Search for the cell housing the specified text and yield its (X, Y) center coordinate. 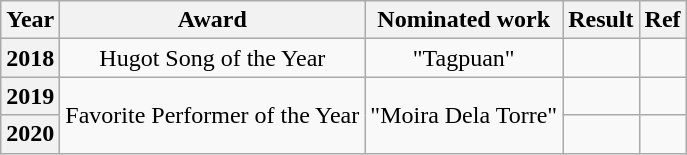
Nominated work (464, 20)
Result (601, 20)
2020 (30, 134)
Hugot Song of the Year (212, 58)
Ref (662, 20)
Year (30, 20)
"Tagpuan" (464, 58)
Favorite Performer of the Year (212, 115)
Award (212, 20)
"Moira Dela Torre" (464, 115)
2019 (30, 96)
2018 (30, 58)
